Scan for the cell matching the given text and deliver its (X, Y) coordinate at center. 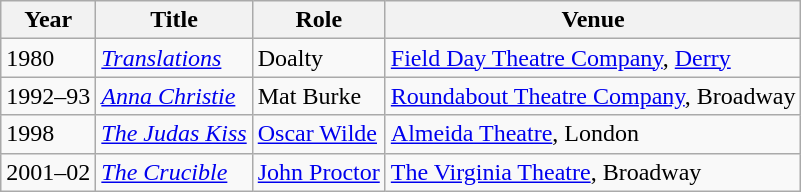
Mat Burke (318, 96)
2001–02 (48, 172)
1992–93 (48, 96)
Translations (174, 58)
1980 (48, 58)
Anna Christie (174, 96)
Oscar Wilde (318, 134)
The Virginia Theatre, Broadway (593, 172)
1998 (48, 134)
The Judas Kiss (174, 134)
Role (318, 20)
Almeida Theatre, London (593, 134)
Venue (593, 20)
Year (48, 20)
The Crucible (174, 172)
Doalty (318, 58)
John Proctor (318, 172)
Roundabout Theatre Company, Broadway (593, 96)
Title (174, 20)
Field Day Theatre Company, Derry (593, 58)
